Scan for the cell matching the given text and deliver its [x, y] coordinate at center. 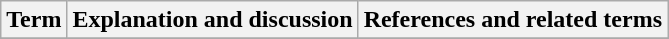
Term [34, 20]
Explanation and discussion [212, 20]
References and related terms [512, 20]
